Extract the [x, y] coordinate from the center of the cell holding the provided text.  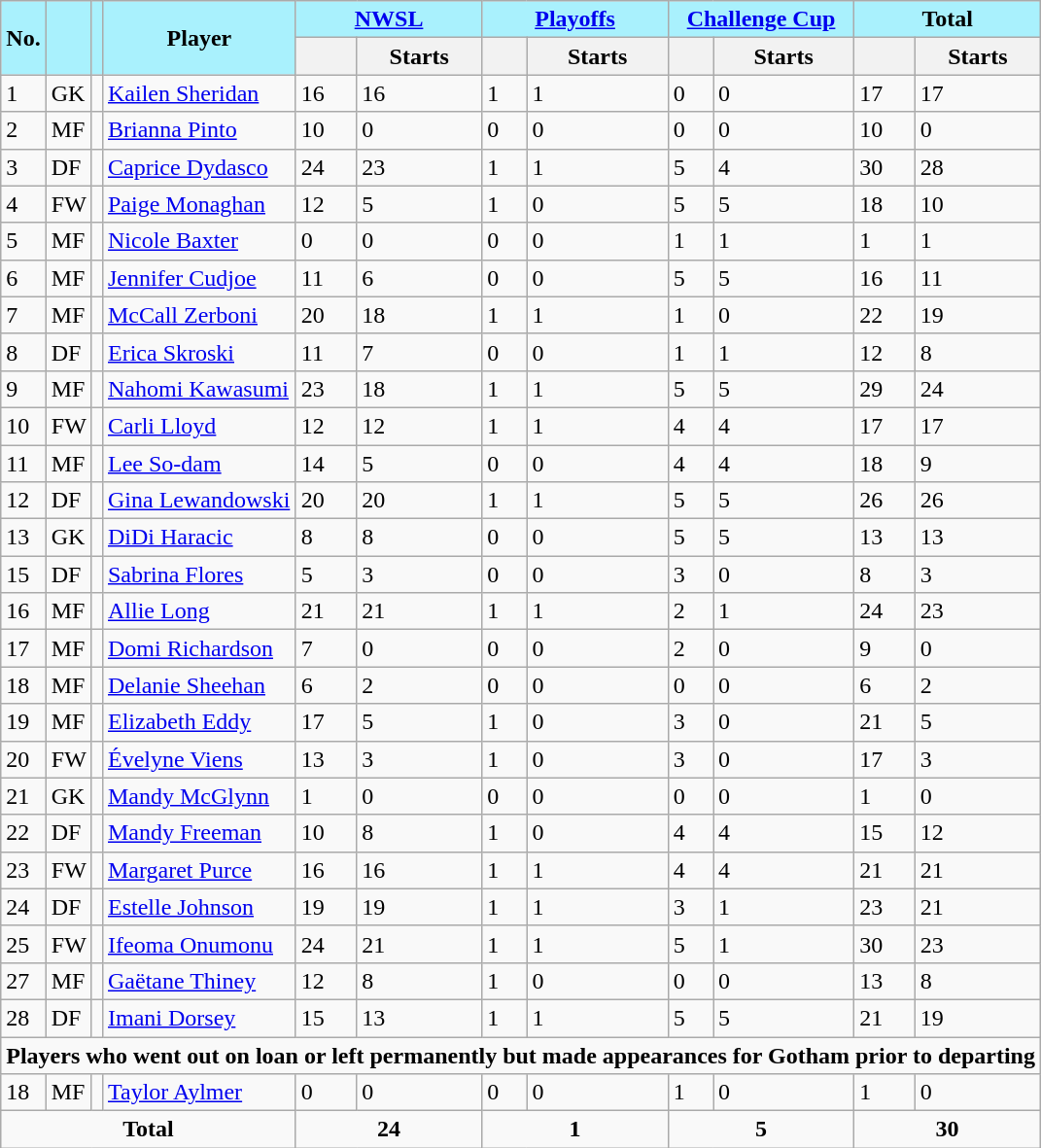
Taylor Aylmer [198, 1093]
Erica Skroski [198, 352]
Delanie Sheehan [198, 685]
Mandy McGlynn [198, 796]
Brianna Pinto [198, 130]
Paige Monaghan [198, 204]
Playoffs [575, 19]
Nicole Baxter [198, 241]
Caprice Dydasco [198, 167]
DiDi Haracic [198, 538]
27 [23, 981]
Jennifer Cudjoe [198, 278]
No. [23, 38]
Elizabeth Eddy [198, 722]
Margaret Purce [198, 870]
Évelyne Viens [198, 759]
Kailen Sheridan [198, 93]
Lee So-dam [198, 464]
Nahomi Kawasumi [198, 389]
Estelle Johnson [198, 907]
25 [23, 944]
Gina Lewandowski [198, 501]
McCall Zerboni [198, 315]
14 [326, 464]
Allie Long [198, 611]
Domi Richardson [198, 648]
Challenge Cup [760, 19]
29 [885, 389]
Gaëtane Thiney [198, 981]
Sabrina Flores [198, 574]
Player [198, 38]
Players who went out on loan or left permanently but made appearances for Gotham prior to departing [521, 1055]
Mandy Freeman [198, 833]
Carli Lloyd [198, 426]
Imani Dorsey [198, 1018]
Ifeoma Onumonu [198, 944]
NWSL [389, 19]
